Return (X, Y) of the center of cell containing provided text 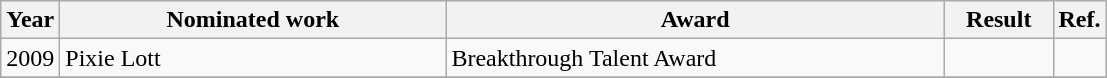
Breakthrough Talent Award (696, 58)
Ref. (1080, 20)
Nominated work (253, 20)
Pixie Lott (253, 58)
2009 (30, 58)
Award (696, 20)
Result (998, 20)
Year (30, 20)
